From the cell containing the given text, extract its center point as (x, y) coordinate. 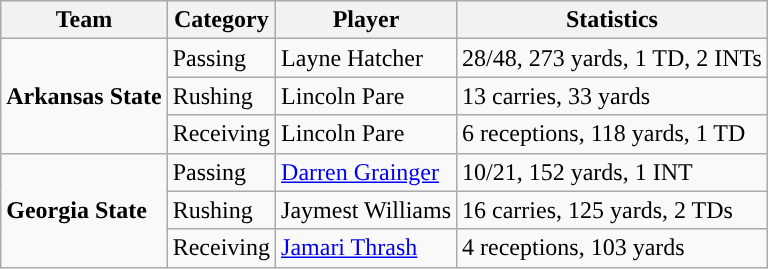
Statistics (612, 20)
10/21, 152 yards, 1 INT (612, 172)
6 receptions, 118 yards, 1 TD (612, 134)
Jaymest Williams (366, 210)
4 receptions, 103 yards (612, 248)
13 carries, 33 yards (612, 96)
Darren Grainger (366, 172)
Jamari Thrash (366, 248)
Arkansas State (84, 96)
Category (221, 20)
Team (84, 20)
Player (366, 20)
16 carries, 125 yards, 2 TDs (612, 210)
Layne Hatcher (366, 58)
Georgia State (84, 210)
28/48, 273 yards, 1 TD, 2 INTs (612, 58)
